Determine the [x, y] coordinate at the center of the cell enclosing the given text.  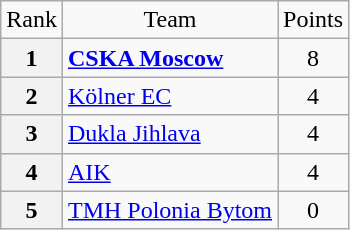
Kölner EC [170, 96]
Points [314, 20]
2 [32, 96]
Rank [32, 20]
0 [314, 210]
Dukla Jihlava [170, 134]
AIK [170, 172]
Team [170, 20]
1 [32, 58]
5 [32, 210]
8 [314, 58]
CSKA Moscow [170, 58]
3 [32, 134]
TMH Polonia Bytom [170, 210]
